Capture the cell that displays the provided text and extract its (X, Y) central coordinate. 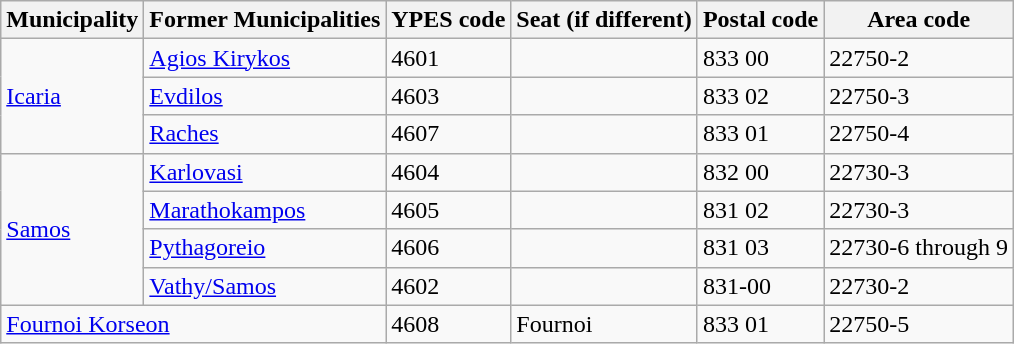
Samos (72, 229)
Area code (919, 20)
4603 (448, 96)
Fournoi Korseon (194, 324)
22750-2 (919, 58)
Evdilos (265, 96)
833 00 (760, 58)
Vathy/Samos (265, 286)
Pythagoreio (265, 248)
831-00 (760, 286)
4607 (448, 134)
Raches (265, 134)
Icaria (72, 96)
4606 (448, 248)
832 00 (760, 172)
Karlovasi (265, 172)
Postal code (760, 20)
Marathokampos (265, 210)
Former Municipalities (265, 20)
Fournoi (604, 324)
4601 (448, 58)
4608 (448, 324)
Agios Kirykos (265, 58)
22750-5 (919, 324)
22750-4 (919, 134)
4602 (448, 286)
22750-3 (919, 96)
YPES code (448, 20)
4604 (448, 172)
831 02 (760, 210)
22730-2 (919, 286)
831 03 (760, 248)
Municipality (72, 20)
Seat (if different) (604, 20)
22730-6 through 9 (919, 248)
4605 (448, 210)
833 02 (760, 96)
